Return [X, Y] of the center of cell containing provided text 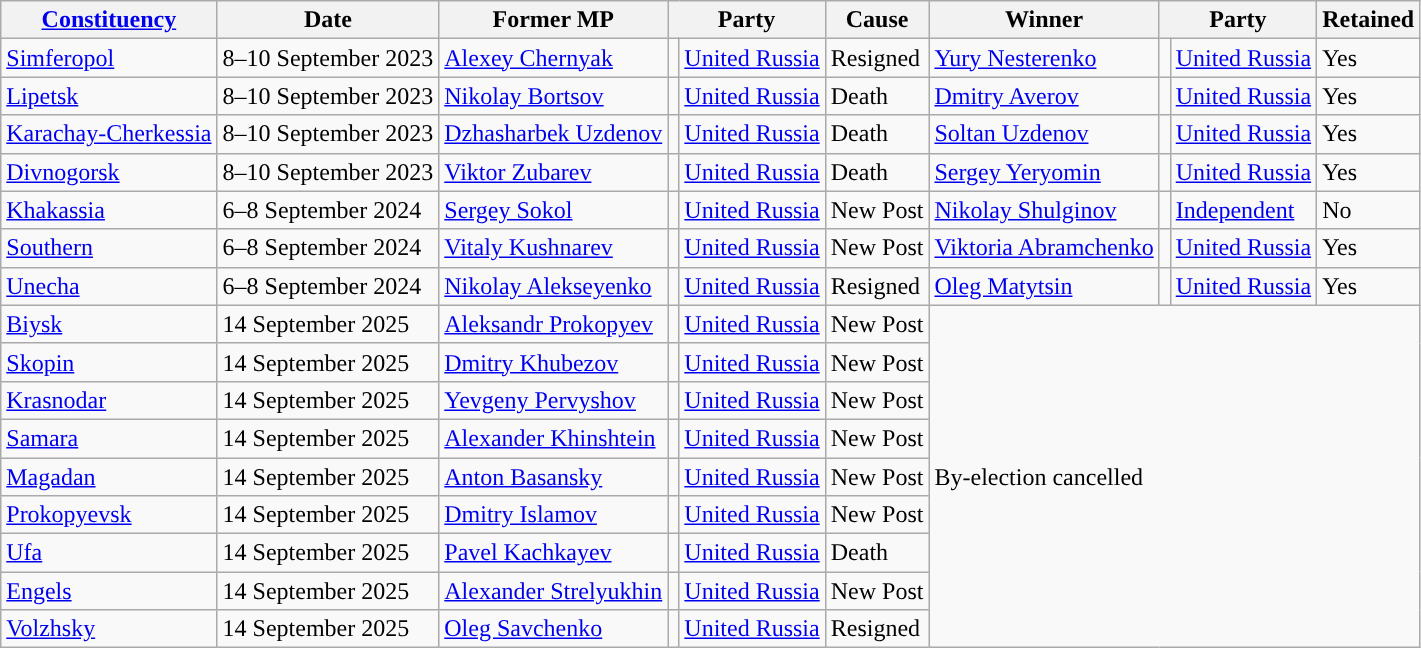
Magadan [109, 477]
Karachay-Cherkessia [109, 134]
Independent [1243, 210]
No [1368, 210]
Former MP [554, 20]
Dmitry Islamov [554, 515]
Southern [109, 248]
Viktoria Abramchenko [1044, 248]
Viktor Zubarev [554, 172]
Prokopyevsk [109, 515]
Biysk [109, 324]
Volzhsky [109, 629]
Oleg Matytsin [1044, 286]
Dzhasharbek Uzdenov [554, 134]
Anton Basansky [554, 477]
Lipetsk [109, 96]
Soltan Uzdenov [1044, 134]
Engels [109, 591]
Oleg Savchenko [554, 629]
Sergey Sokol [554, 210]
Retained [1368, 20]
Alexander Strelyukhin [554, 591]
Yevgeny Pervyshov [554, 400]
Skopin [109, 362]
Vitaly Kushnarev [554, 248]
Divnogorsk [109, 172]
Ufa [109, 553]
Khakassia [109, 210]
Sergey Yeryomin [1044, 172]
Date [328, 20]
Yury Nesterenko [1044, 58]
Aleksandr Prokopyev [554, 324]
Samara [109, 438]
Unecha [109, 286]
Winner [1044, 20]
Dmitry Khubezov [554, 362]
Krasnodar [109, 400]
Nikolay Shulginov [1044, 210]
Cause [877, 20]
Dmitry Averov [1044, 96]
Constituency [109, 20]
Alexander Khinshtein [554, 438]
By-election cancelled [1174, 476]
Nikolay Bortsov [554, 96]
Simferopol [109, 58]
Alexey Chernyak [554, 58]
Pavel Kachkayev [554, 553]
Nikolay Alekseyenko [554, 286]
